Output the (x, y) coordinate of the center of the cell containing the given text.  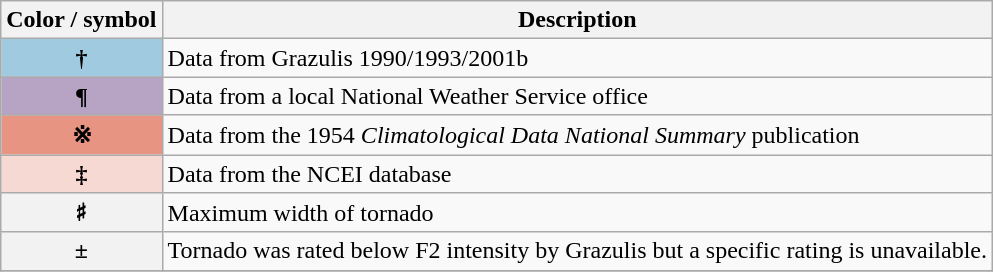
¶ (82, 96)
† (82, 58)
♯ (82, 213)
‡ (82, 173)
Data from Grazulis 1990/1993/2001b (578, 58)
Data from the NCEI database (578, 173)
Data from a local National Weather Service office (578, 96)
Color / symbol (82, 20)
Tornado was rated below F2 intensity by Grazulis but a specific rating is unavailable. (578, 251)
± (82, 251)
Description (578, 20)
※ (82, 135)
Data from the 1954 Climatological Data National Summary publication (578, 135)
Maximum width of tornado (578, 213)
